Identify which cell holds the provided text, then report its [X, Y] central coordinate. 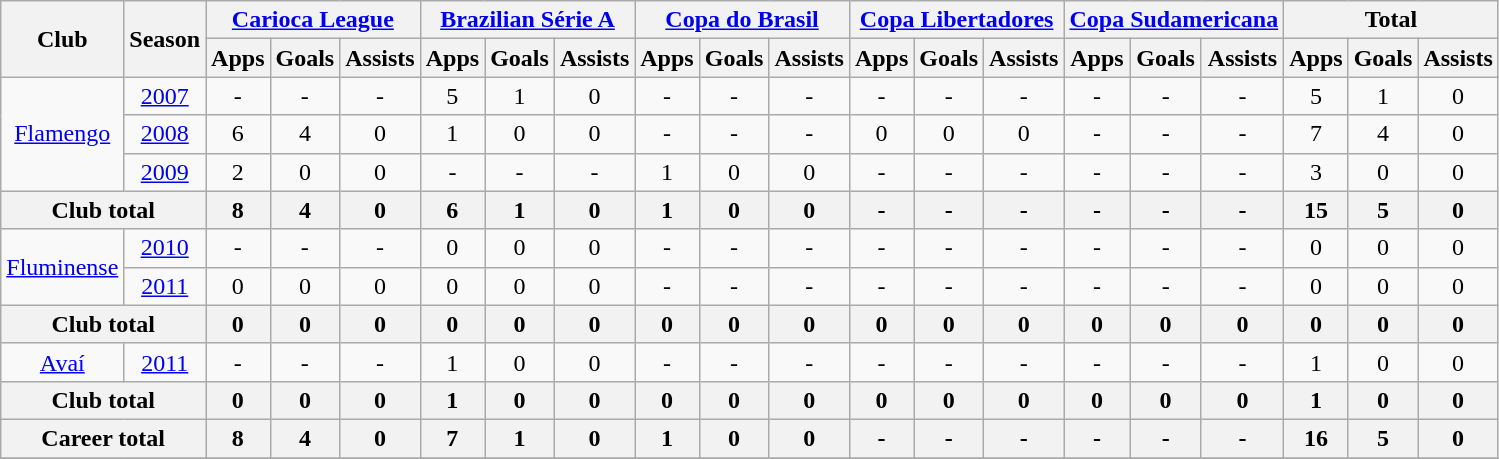
Copa do Brasil [742, 20]
Club [62, 39]
Season [165, 39]
3 [1316, 172]
Career total [104, 438]
Copa Sudamericana [1174, 20]
15 [1316, 210]
Flamengo [62, 134]
Total [1392, 20]
2007 [165, 96]
Avaí [62, 362]
16 [1316, 438]
2009 [165, 172]
Fluminense [62, 267]
Carioca League [314, 20]
2 [238, 172]
2010 [165, 248]
Copa Libertadores [956, 20]
2008 [165, 134]
Brazilian Série A [528, 20]
